Capture the cell that displays the provided text and extract its (X, Y) central coordinate. 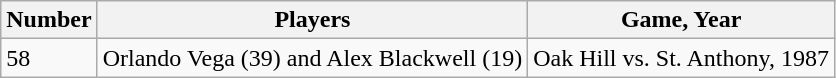
Number (49, 20)
58 (49, 58)
Game, Year (682, 20)
Players (312, 20)
Orlando Vega (39) and Alex Blackwell (19) (312, 58)
Oak Hill vs. St. Anthony, 1987 (682, 58)
